For the text-containing cell, return its midpoint in [x, y] coordinate format. 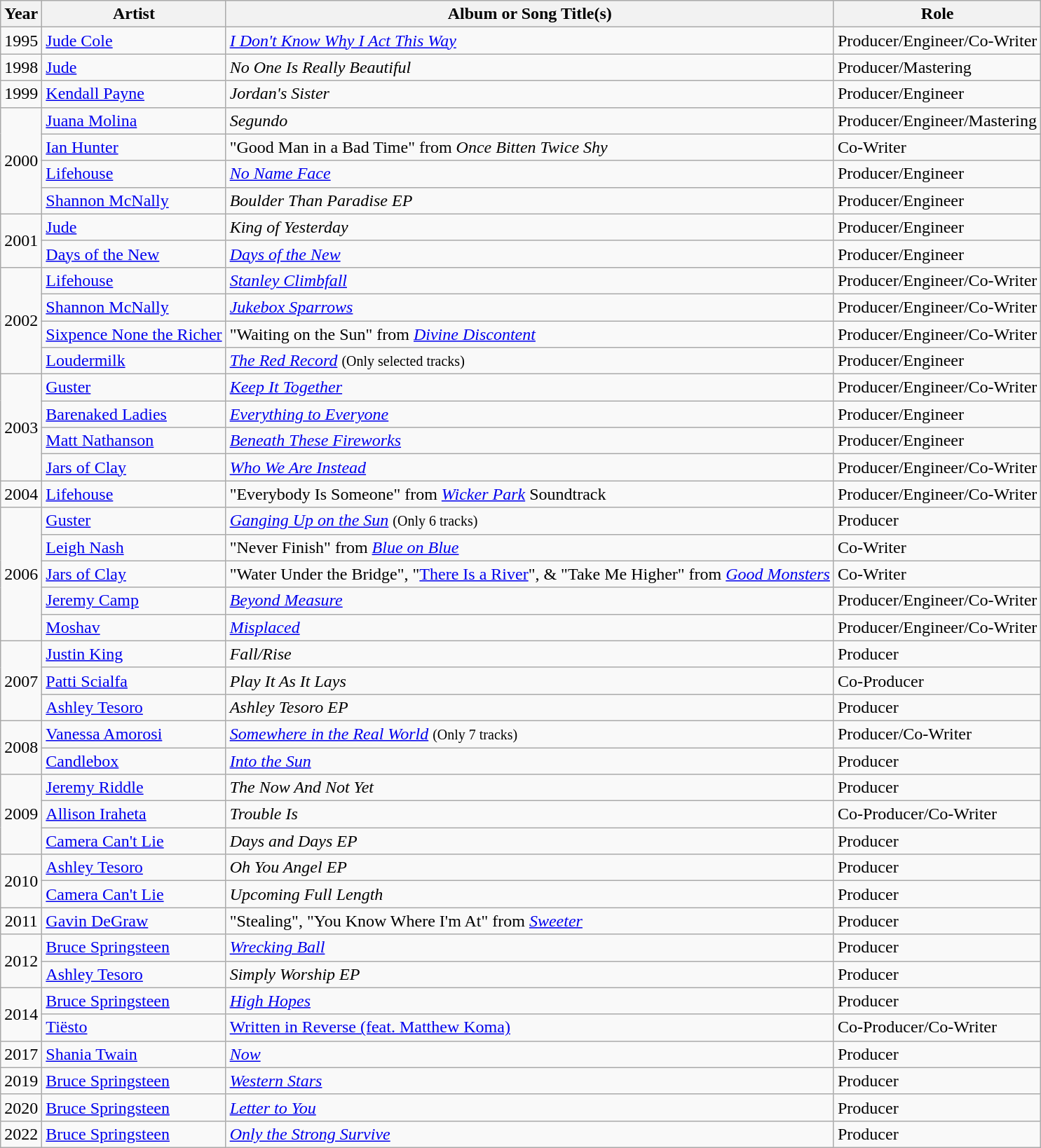
2006 [21, 574]
Fall/Rise [530, 654]
Tiësto [134, 1027]
Gavin DeGraw [134, 921]
I Don't Know Why I Act This Way [530, 41]
2019 [21, 1081]
Jeremy Riddle [134, 788]
Play It As It Lays [530, 681]
2004 [21, 494]
2020 [21, 1107]
No One Is Really Beautiful [530, 67]
Jordan's Sister [530, 94]
Everything to Everyone [530, 414]
Now [530, 1054]
Keep It Together [530, 388]
"Good Man in a Bad Time" from Once Bitten Twice Shy [530, 147]
"Never Finish" from Blue on Blue [530, 547]
2001 [21, 240]
Barenaked Ladies [134, 414]
2002 [21, 320]
Juana Molina [134, 121]
Beyond Measure [530, 601]
Matt Nathanson [134, 441]
Patti Scialfa [134, 681]
Stanley Climbfall [530, 280]
1999 [21, 94]
Shania Twain [134, 1054]
Artist [134, 14]
Jeremy Camp [134, 601]
Days and Days EP [530, 841]
The Red Record (Only selected tracks) [530, 361]
2022 [21, 1134]
Candlebox [134, 760]
"Waiting on the Sun" from Divine Discontent [530, 334]
2000 [21, 160]
2010 [21, 881]
Simply Worship EP [530, 974]
King of Yesterday [530, 227]
"Everybody Is Someone" from Wicker Park Soundtrack [530, 494]
Loudermilk [134, 361]
Misplaced [530, 627]
Leigh Nash [134, 547]
Ian Hunter [134, 147]
Role [937, 14]
Producer/Mastering [937, 67]
2012 [21, 961]
Producer/Co-Writer [937, 734]
Wrecking Ball [530, 948]
Jude Cole [134, 41]
Moshav [134, 627]
2009 [21, 814]
"Stealing", "You Know Where I'm At" from Sweeter [530, 921]
Vanessa Amorosi [134, 734]
Beneath These Fireworks [530, 441]
Sixpence None the Richer [134, 334]
Only the Strong Survive [530, 1134]
Allison Iraheta [134, 814]
2008 [21, 747]
Trouble Is [530, 814]
2014 [21, 1014]
Segundo [530, 121]
Ashley Tesoro EP [530, 707]
Boulder Than Paradise EP [530, 200]
High Hopes [530, 1001]
2017 [21, 1054]
Jukebox Sparrows [530, 307]
Upcoming Full Length [530, 894]
2007 [21, 681]
Who We Are Instead [530, 467]
1998 [21, 67]
"Water Under the Bridge", "There Is a River", & "Take Me Higher" from Good Monsters [530, 574]
Letter to You [530, 1107]
Year [21, 14]
Into the Sun [530, 760]
Ganging Up on the Sun (Only 6 tracks) [530, 521]
Producer/Engineer/Mastering [937, 121]
Kendall Payne [134, 94]
Western Stars [530, 1081]
Co-Producer [937, 681]
2003 [21, 428]
Album or Song Title(s) [530, 14]
Justin King [134, 654]
2011 [21, 921]
Oh You Angel EP [530, 868]
Somewhere in the Real World (Only 7 tracks) [530, 734]
1995 [21, 41]
Written in Reverse (feat. Matthew Koma) [530, 1027]
The Now And Not Yet [530, 788]
No Name Face [530, 174]
